Capture the cell that displays the provided text and extract its [X, Y] central coordinate. 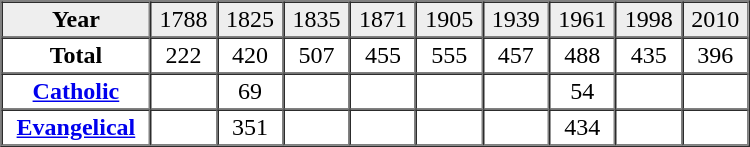
1939 [516, 20]
555 [449, 56]
396 [716, 56]
488 [582, 56]
1998 [648, 20]
54 [582, 92]
1871 [383, 20]
Total [76, 56]
455 [383, 56]
222 [183, 56]
Evangelical [76, 128]
435 [648, 56]
420 [250, 56]
2010 [716, 20]
Year [76, 20]
Catholic [76, 92]
1788 [183, 20]
351 [250, 128]
434 [582, 128]
1825 [250, 20]
457 [516, 56]
1905 [449, 20]
1835 [316, 20]
69 [250, 92]
507 [316, 56]
1961 [582, 20]
